Capture the cell that displays the provided text and extract its [x, y] central coordinate. 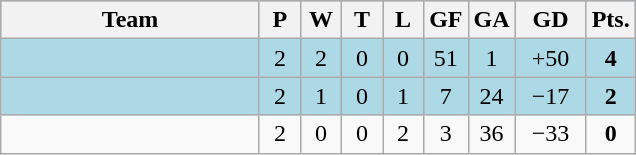
W [320, 20]
36 [492, 134]
+50 [550, 58]
4 [610, 58]
7 [446, 96]
P [280, 20]
GD [550, 20]
24 [492, 96]
GF [446, 20]
L [404, 20]
GA [492, 20]
−17 [550, 96]
T [362, 20]
Team [130, 20]
3 [446, 134]
Pts. [610, 20]
−33 [550, 134]
51 [446, 58]
